Return [X, Y] of the center of cell containing provided text 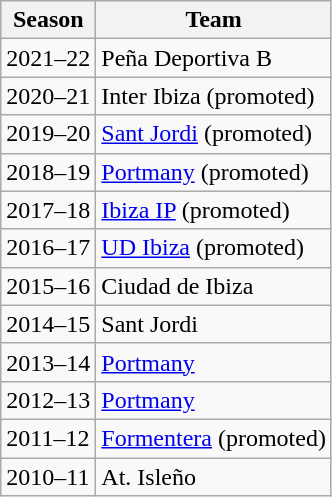
2012–13 [48, 400]
2021–22 [48, 58]
Portmany (promoted) [214, 172]
Sant Jordi [214, 324]
UD Ibiza (promoted) [214, 248]
2017–18 [48, 210]
Inter Ibiza (promoted) [214, 96]
2015–16 [48, 286]
Peña Deportiva B [214, 58]
2019–20 [48, 134]
2010–11 [48, 477]
2016–17 [48, 248]
Ciudad de Ibiza [214, 286]
Ibiza IP (promoted) [214, 210]
2020–21 [48, 96]
At. Isleño [214, 477]
Season [48, 20]
2018–19 [48, 172]
Formentera (promoted) [214, 438]
Team [214, 20]
2014–15 [48, 324]
2013–14 [48, 362]
2011–12 [48, 438]
Sant Jordi (promoted) [214, 134]
